Find where the given text appears and provide that cell's center as [x, y] coordinate. 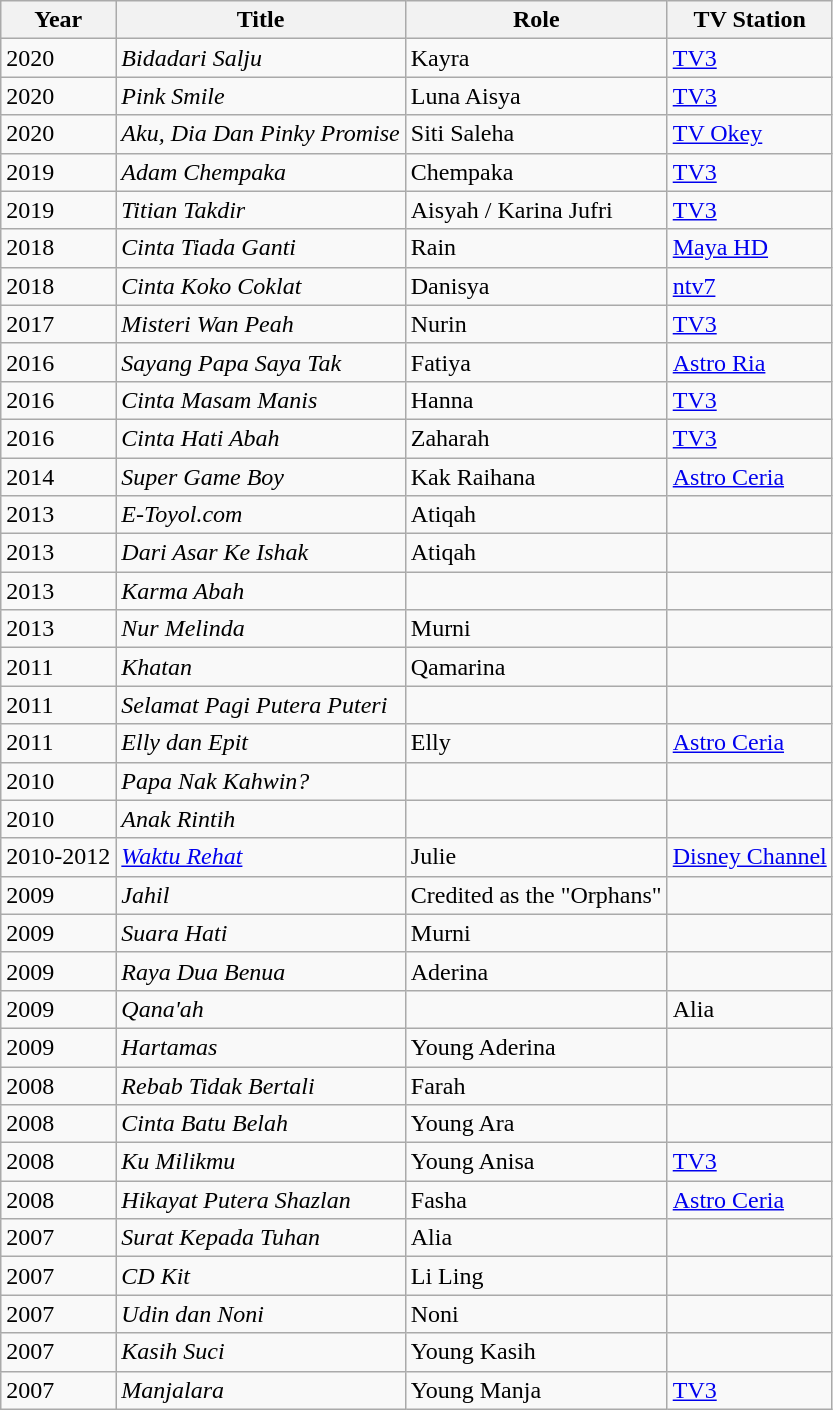
Selamat Pagi Putera Puteri [260, 705]
Chempaka [536, 172]
Elly dan Epit [260, 743]
Manjalara [260, 1390]
Siti Saleha [536, 134]
Ku Milikmu [260, 1162]
Julie [536, 857]
Rain [536, 248]
Fasha [536, 1200]
Kak Raihana [536, 477]
Hartamas [260, 1047]
Anak Rintih [260, 819]
Hikayat Putera Shazlan [260, 1200]
Farah [536, 1085]
Khatan [260, 667]
Nurin [536, 324]
2010-2012 [58, 857]
Kasih Suci [260, 1352]
Noni [536, 1314]
E-Toyol.com [260, 515]
ntv7 [750, 286]
Cinta Koko Coklat [260, 286]
Li Ling [536, 1276]
Hanna [536, 400]
Qamarina [536, 667]
Young Manja [536, 1390]
Udin dan Noni [260, 1314]
Adam Chempaka [260, 172]
Papa Nak Kahwin? [260, 781]
Sayang Papa Saya Tak [260, 362]
Danisya [536, 286]
Rebab Tidak Bertali [260, 1085]
Aisyah / Karina Jufri [536, 210]
Year [58, 20]
Young Anisa [536, 1162]
Titian Takdir [260, 210]
Suara Hati [260, 933]
Role [536, 20]
Young Ara [536, 1124]
Luna Aisya [536, 96]
Young Aderina [536, 1047]
Cinta Batu Belah [260, 1124]
Cinta Tiada Ganti [260, 248]
Cinta Masam Manis [260, 400]
Surat Kepada Tuhan [260, 1238]
Credited as the "Orphans" [536, 895]
Waktu Rehat [260, 857]
Nur Melinda [260, 629]
Kayra [536, 58]
Astro Ria [750, 362]
Young Kasih [536, 1352]
Title [260, 20]
2014 [58, 477]
Cinta Hati Abah [260, 438]
Bidadari Salju [260, 58]
Raya Dua Benua [260, 971]
Misteri Wan Peah [260, 324]
TV Okey [750, 134]
Pink Smile [260, 96]
CD Kit [260, 1276]
Elly [536, 743]
Qana'ah [260, 1009]
Fatiya [536, 362]
2017 [58, 324]
Jahil [260, 895]
Zaharah [536, 438]
Aderina [536, 971]
Super Game Boy [260, 477]
Aku, Dia Dan Pinky Promise [260, 134]
TV Station [750, 20]
Dari Asar Ke Ishak [260, 553]
Maya HD [750, 248]
Karma Abah [260, 591]
Disney Channel [750, 857]
